Extract the (X, Y) coordinate from the center of the cell holding the provided text.  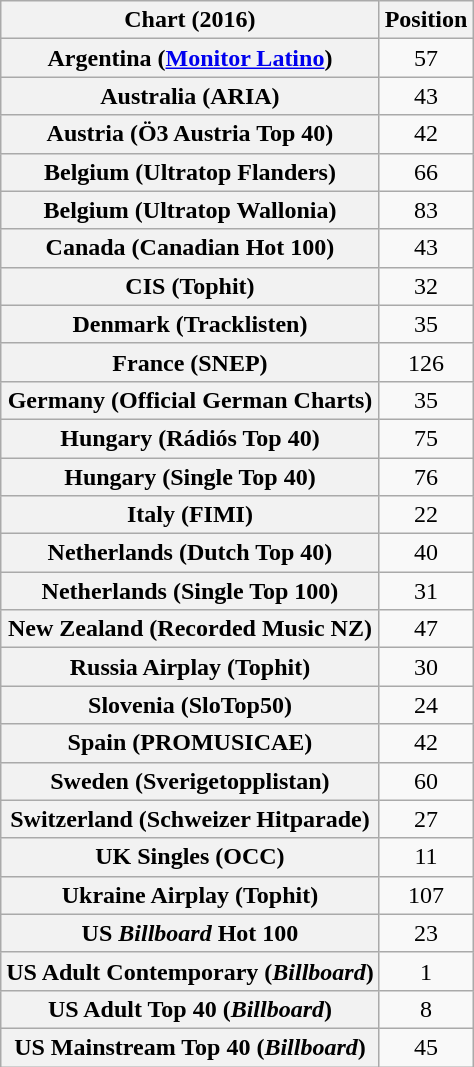
US Mainstream Top 40 (Billboard) (190, 1047)
40 (426, 553)
1 (426, 971)
US Billboard Hot 100 (190, 933)
Belgium (Ultratop Wallonia) (190, 210)
US Adult Contemporary (Billboard) (190, 971)
Slovenia (SloTop50) (190, 705)
Ukraine Airplay (Tophit) (190, 895)
Argentina (Monitor Latino) (190, 58)
32 (426, 286)
30 (426, 667)
Chart (2016) (190, 20)
Position (426, 20)
83 (426, 210)
57 (426, 58)
66 (426, 172)
Netherlands (Dutch Top 40) (190, 553)
Italy (FIMI) (190, 515)
Germany (Official German Charts) (190, 400)
Spain (PROMUSICAE) (190, 743)
45 (426, 1047)
Hungary (Single Top 40) (190, 477)
Austria (Ö3 Austria Top 40) (190, 134)
Australia (ARIA) (190, 96)
60 (426, 781)
11 (426, 857)
27 (426, 819)
CIS (Tophit) (190, 286)
126 (426, 362)
Sweden (Sverigetopplistan) (190, 781)
31 (426, 591)
Switzerland (Schweizer Hitparade) (190, 819)
US Adult Top 40 (Billboard) (190, 1009)
24 (426, 705)
Denmark (Tracklisten) (190, 324)
76 (426, 477)
75 (426, 438)
UK Singles (OCC) (190, 857)
Russia Airplay (Tophit) (190, 667)
New Zealand (Recorded Music NZ) (190, 629)
107 (426, 895)
Netherlands (Single Top 100) (190, 591)
47 (426, 629)
23 (426, 933)
Hungary (Rádiós Top 40) (190, 438)
22 (426, 515)
France (SNEP) (190, 362)
8 (426, 1009)
Canada (Canadian Hot 100) (190, 248)
Belgium (Ultratop Flanders) (190, 172)
